Provide the [X, Y] coordinate of the cell's center where the given text is located.  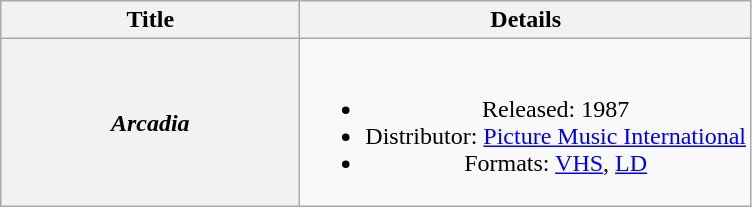
Arcadia [150, 122]
Title [150, 20]
Details [526, 20]
Released: 1987Distributor: Picture Music International Formats: VHS, LD [526, 122]
